Output the (x, y) coordinate of the center of the cell containing the given text.  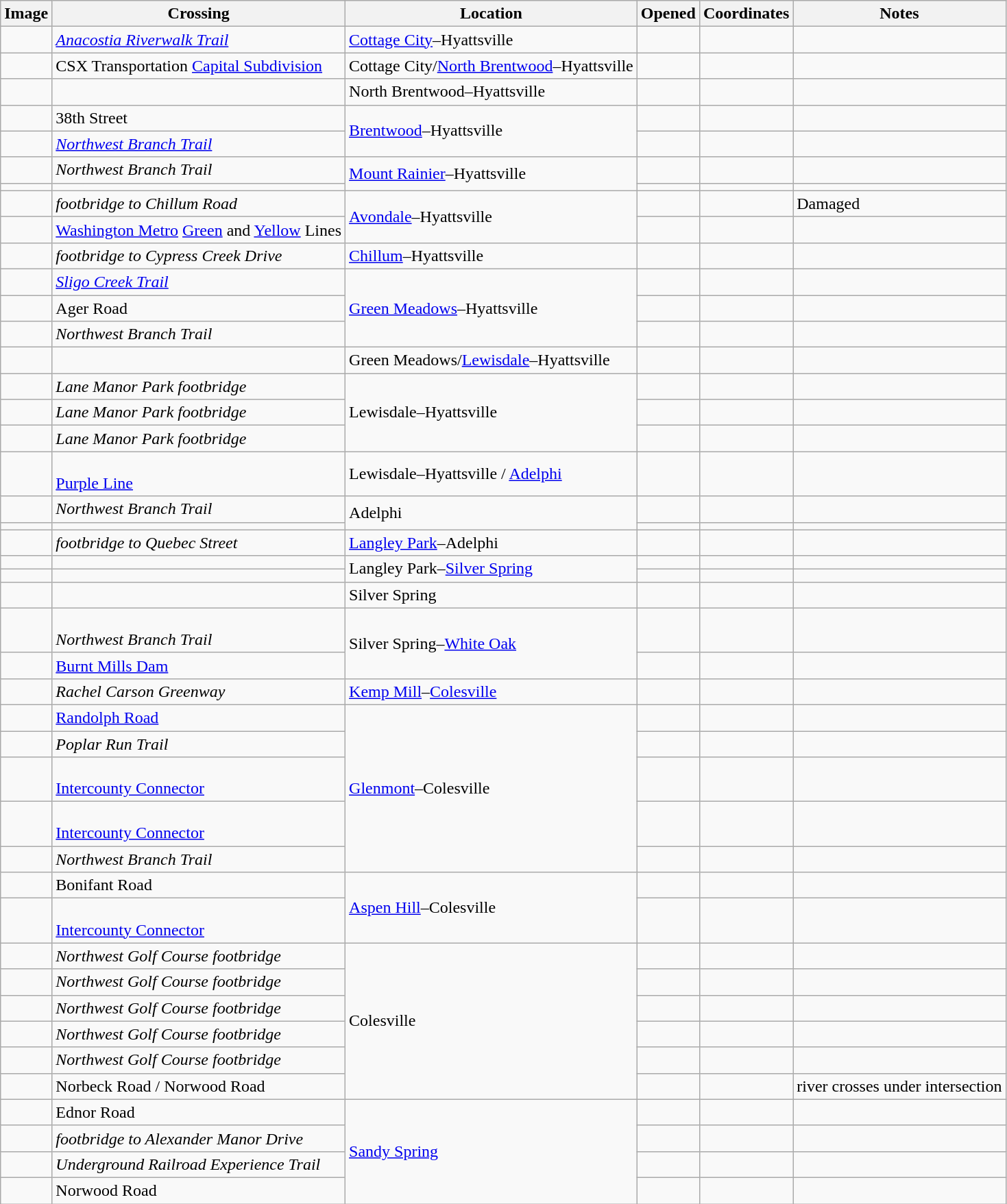
Green Meadows–Hyattsville (492, 308)
Cottage City–Hyattsville (492, 40)
Sandy Spring (492, 1151)
Coordinates (746, 14)
Rachel Carson Greenway (199, 691)
Langley Park–Adelphi (492, 543)
footbridge to Cypress Creek Drive (199, 256)
North Brentwood–Hyattsville (492, 92)
Lewisdale–Hyattsville (492, 413)
Lewisdale–Hyattsville / Adelphi (492, 474)
Brentwood–Hyattsville (492, 131)
Adelphi (492, 513)
Crossing (199, 14)
Damaged (899, 204)
CSX Transportation Capital Subdivision (199, 66)
Chillum–Hyattsville (492, 256)
Ednor Road (199, 1112)
Randolph Road (199, 717)
Image (26, 14)
Aspen Hill–Colesville (492, 907)
Silver Spring (492, 595)
footbridge to Alexander Manor Drive (199, 1138)
Underground Railroad Experience Trail (199, 1164)
Norwood Road (199, 1190)
Burnt Mills Dam (199, 665)
Green Meadows/Lewisdale–Hyattsville (492, 360)
Location (492, 14)
Washington Metro Green and Yellow Lines (199, 230)
Silver Spring–White Oak (492, 643)
Anacostia Riverwalk Trail (199, 40)
Opened (668, 14)
Purple Line (199, 474)
Notes (899, 14)
Cottage City/North Brentwood–Hyattsville (492, 66)
Avondale–Hyattsville (492, 217)
footbridge to Quebec Street (199, 543)
Bonifant Road (199, 885)
Poplar Run Trail (199, 744)
Kemp Mill–Colesville (492, 691)
Colesville (492, 1021)
footbridge to Chillum Road (199, 204)
Langley Park–Silver Spring (492, 569)
Glenmont–Colesville (492, 788)
river crosses under intersection (899, 1086)
Norbeck Road / Norwood Road (199, 1086)
Mount Rainier–Hyattsville (492, 174)
38th Street (199, 118)
Sligo Creek Trail (199, 282)
Ager Road (199, 308)
